Provide the [X, Y] coordinate of the cell's center where the given text is located.  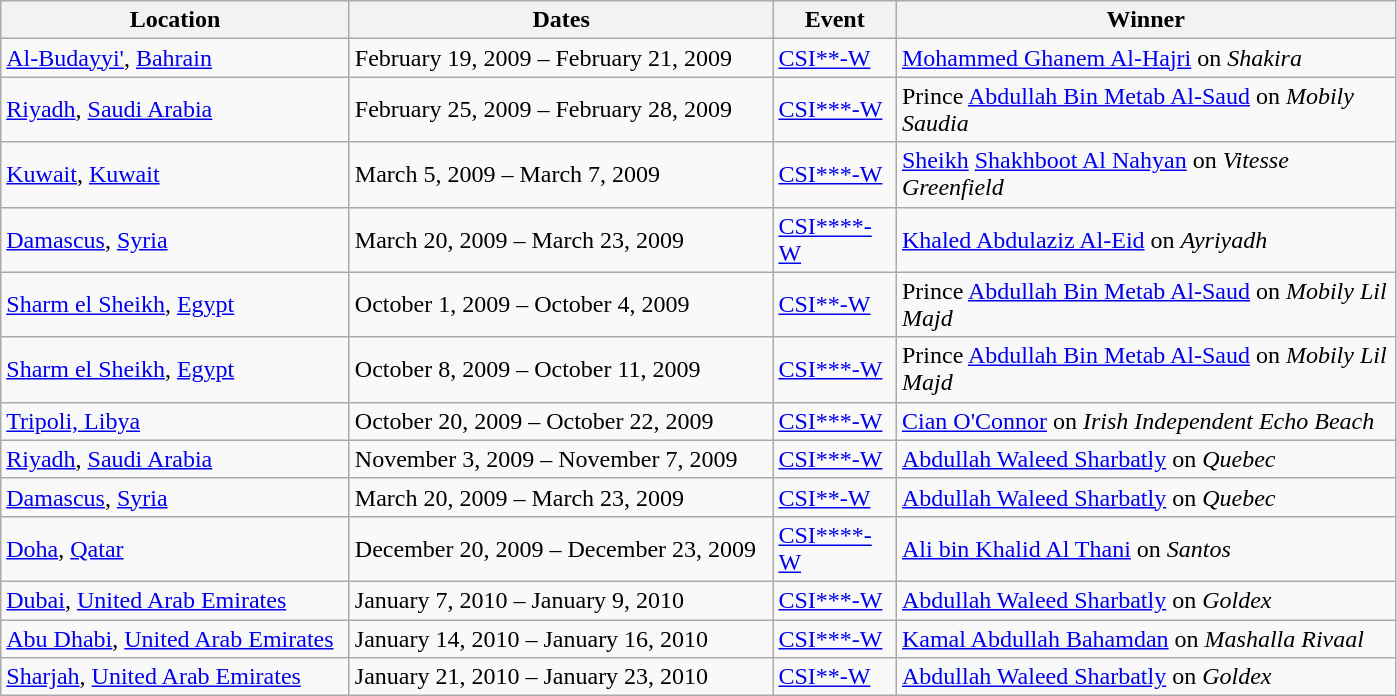
Dates [561, 20]
Cian O'Connor on Irish Independent Echo Beach [1146, 421]
Tripoli, Libya [176, 421]
October 20, 2009 – October 22, 2009 [561, 421]
February 19, 2009 – February 21, 2009 [561, 58]
November 3, 2009 – November 7, 2009 [561, 459]
Event [835, 20]
Winner [1146, 20]
October 1, 2009 – October 4, 2009 [561, 304]
January 21, 2010 – January 23, 2010 [561, 677]
Kamal Abdullah Bahamdan on Mashalla Rivaal [1146, 639]
January 7, 2010 – January 9, 2010 [561, 600]
October 8, 2009 – October 11, 2009 [561, 370]
Doha, Qatar [176, 548]
Mohammed Ghanem Al-Hajri on Shakira [1146, 58]
Prince Abdullah Bin Metab Al-Saud on Mobily Saudia [1146, 110]
Al-Budayyi', Bahrain [176, 58]
Dubai, United Arab Emirates [176, 600]
Sheikh Shakhboot Al Nahyan on Vitesse Greenfield [1146, 174]
January 14, 2010 – January 16, 2010 [561, 639]
Abu Dhabi, United Arab Emirates [176, 639]
Ali bin Khalid Al Thani on Santos [1146, 548]
Kuwait, Kuwait [176, 174]
March 5, 2009 – March 7, 2009 [561, 174]
December 20, 2009 – December 23, 2009 [561, 548]
February 25, 2009 – February 28, 2009 [561, 110]
Location [176, 20]
Khaled Abdulaziz Al-Eid on Ayriyadh [1146, 240]
Sharjah, United Arab Emirates [176, 677]
